Output the [x, y] coordinate of the center of the cell containing the given text.  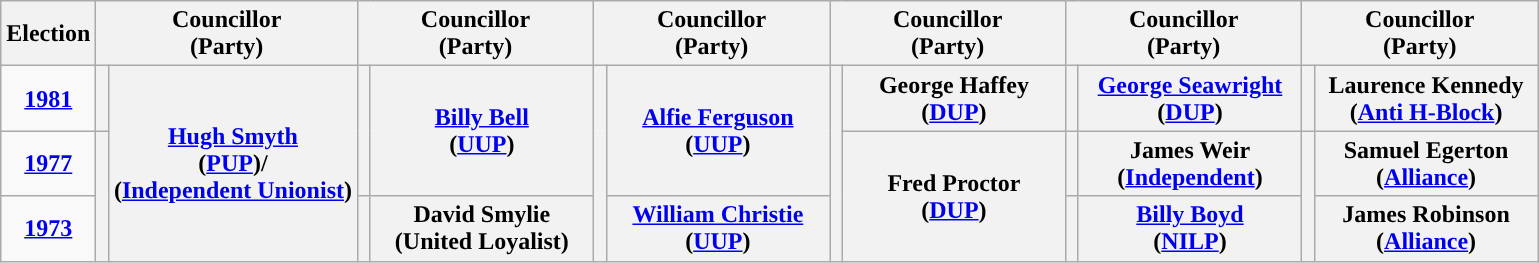
James Robinson (Alliance) [1426, 228]
Election [48, 34]
Fred Proctor (DUP) [954, 196]
1973 [48, 228]
1977 [48, 164]
William Christie (UUP) [718, 228]
1981 [48, 98]
Alfie Ferguson (UUP) [718, 131]
George Seawright (DUP) [1190, 98]
David Smylie (United Loyalist) [482, 228]
Samuel Egerton (Alliance) [1426, 164]
James Weir (Independent) [1190, 164]
Hugh Smyth (PUP)/ (Independent Unionist) [232, 164]
Billy Boyd (NILP) [1190, 228]
Billy Bell (UUP) [482, 131]
Laurence Kennedy (Anti H-Block) [1426, 98]
George Haffey (DUP) [954, 98]
